Search for the cell housing the specified text and yield its [x, y] center coordinate. 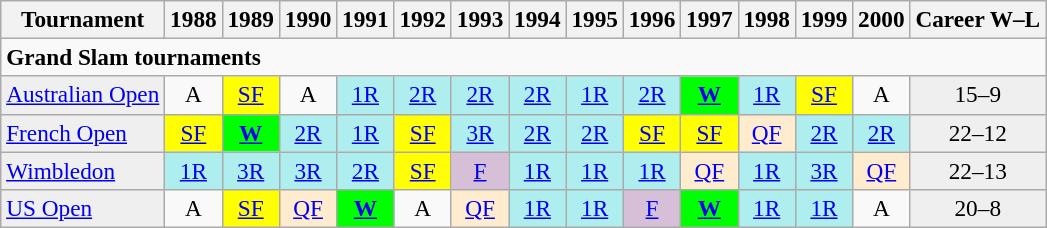
Grand Slam tournaments [524, 57]
15–9 [978, 95]
French Open [83, 133]
20–8 [978, 208]
Australian Open [83, 95]
Career W–L [978, 19]
1995 [594, 19]
1997 [710, 19]
1993 [480, 19]
Tournament [83, 19]
1988 [194, 19]
1991 [366, 19]
1996 [652, 19]
Wimbledon [83, 170]
22–12 [978, 133]
US Open [83, 208]
1999 [824, 19]
1994 [538, 19]
1998 [766, 19]
1989 [250, 19]
1992 [422, 19]
2000 [882, 19]
1990 [308, 19]
22–13 [978, 170]
